Return the [X, Y] coordinate for the center point of the cell that contains the specified text.  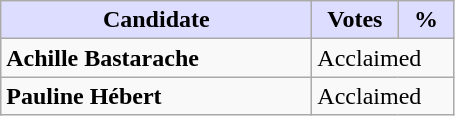
Achille Bastarache [156, 58]
Candidate [156, 20]
% [426, 20]
Pauline Hébert [156, 96]
Votes [355, 20]
